Pinpoint the cell where the given text exists, returning its [x, y] midpoint coordinate. 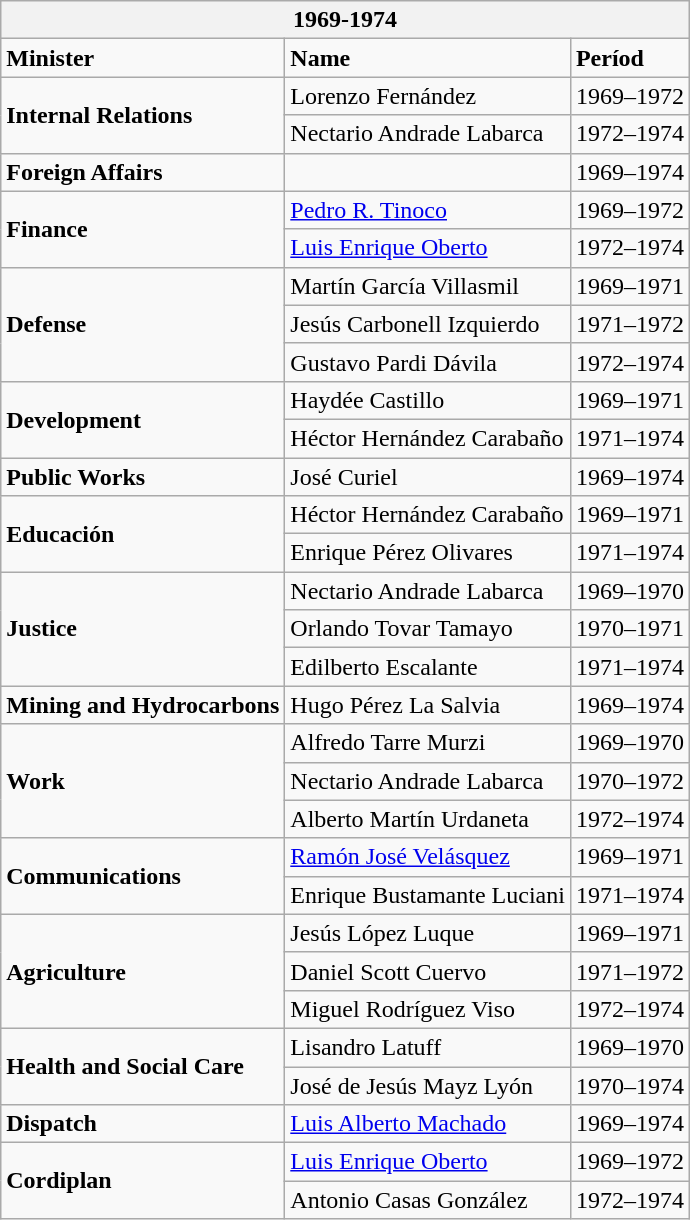
Alberto Martín Urdaneta [428, 819]
Edilberto Escalante [428, 667]
Períod [630, 58]
Public Works [143, 477]
Antonio Casas González [428, 1200]
Dispatch [143, 1124]
Agriculture [143, 971]
Work [143, 781]
Alfredo Tarre Murzi [428, 743]
Finance [143, 229]
1970–1971 [630, 629]
Ramón José Velásquez [428, 857]
Development [143, 419]
1970–1974 [630, 1085]
Defense [143, 324]
José Curiel [428, 477]
Educación [143, 534]
José de Jesús Mayz Lyón [428, 1085]
Luis Alberto Machado [428, 1124]
Jesús Carbonell Izquierdo [428, 324]
Cordiplan [143, 1181]
Mining and Hydrocarbons [143, 705]
Name [428, 58]
Jesús López Luque [428, 933]
Lisandro Latuff [428, 1047]
Enrique Bustamante Luciani [428, 895]
Pedro R. Tinoco [428, 210]
Haydée Castillo [428, 400]
Orlando Tovar Tamayo [428, 629]
Minister [143, 58]
Health and Social Care [143, 1066]
1970–1972 [630, 781]
1969-1974 [346, 20]
Gustavo Pardi Dávila [428, 362]
Enrique Pérez Olivares [428, 553]
Martín García Villasmil [428, 286]
Daniel Scott Cuervo [428, 971]
Communications [143, 876]
Miguel Rodríguez Viso [428, 1009]
Internal Relations [143, 115]
Lorenzo Fernández [428, 96]
Justice [143, 629]
Foreign Affairs [143, 172]
Hugo Pérez La Salvia [428, 705]
